For the text-containing cell, return its midpoint in (x, y) coordinate format. 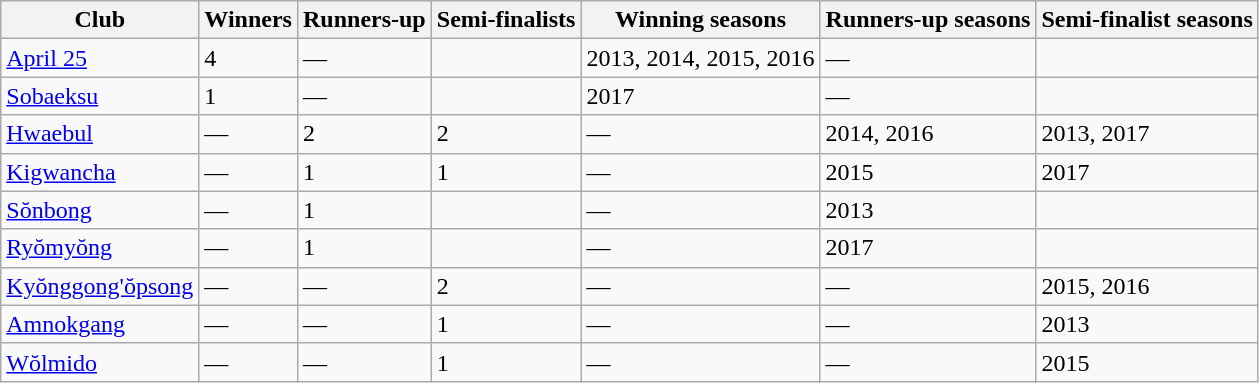
April 25 (100, 58)
Runners-up seasons (928, 20)
Winning seasons (700, 20)
Wŏlmido (100, 362)
Sŏnbong (100, 210)
Hwaebul (100, 134)
Club (100, 20)
Kyŏnggong'ŏpsong (100, 286)
Winners (248, 20)
Kigwancha (100, 172)
Runners-up (364, 20)
2013, 2014, 2015, 2016 (700, 58)
Ryŏmyŏng (100, 248)
2013, 2017 (1147, 134)
2014, 2016 (928, 134)
Semi-finalists (506, 20)
Sobaeksu (100, 96)
Semi-finalist seasons (1147, 20)
2015, 2016 (1147, 286)
Amnokgang (100, 324)
4 (248, 58)
